Provide the [X, Y] coordinate of the cell's center where the given text is located.  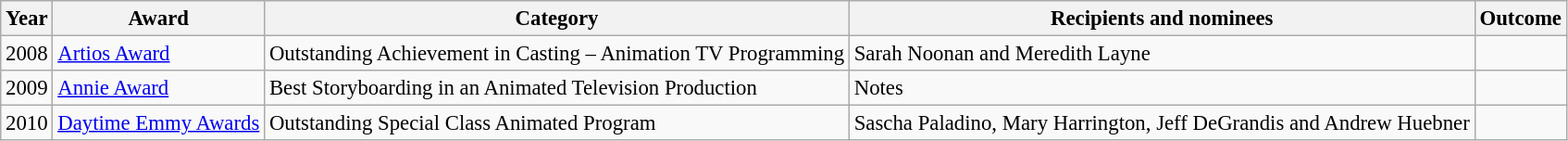
Annie Award [159, 88]
2010 [27, 123]
Year [27, 19]
Artios Award [159, 54]
Outcome [1520, 19]
Daytime Emmy Awards [159, 123]
Outstanding Achievement in Casting – Animation TV Programming [557, 54]
Award [159, 19]
2008 [27, 54]
Recipients and nominees [1162, 19]
Outstanding Special Class Animated Program [557, 123]
Best Storyboarding in an Animated Television Production [557, 88]
Notes [1162, 88]
Category [557, 19]
Sarah Noonan and Meredith Layne [1162, 54]
2009 [27, 88]
Sascha Paladino, Mary Harrington, Jeff DeGrandis and Andrew Huebner [1162, 123]
